Capture the cell that displays the provided text and extract its (x, y) central coordinate. 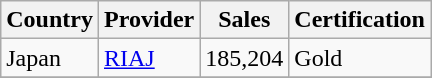
185,204 (244, 58)
Provider (148, 20)
Country (50, 20)
Certification (360, 20)
RIAJ (148, 58)
Japan (50, 58)
Sales (244, 20)
Gold (360, 58)
